Find where the given text appears and provide that cell's center as [x, y] coordinate. 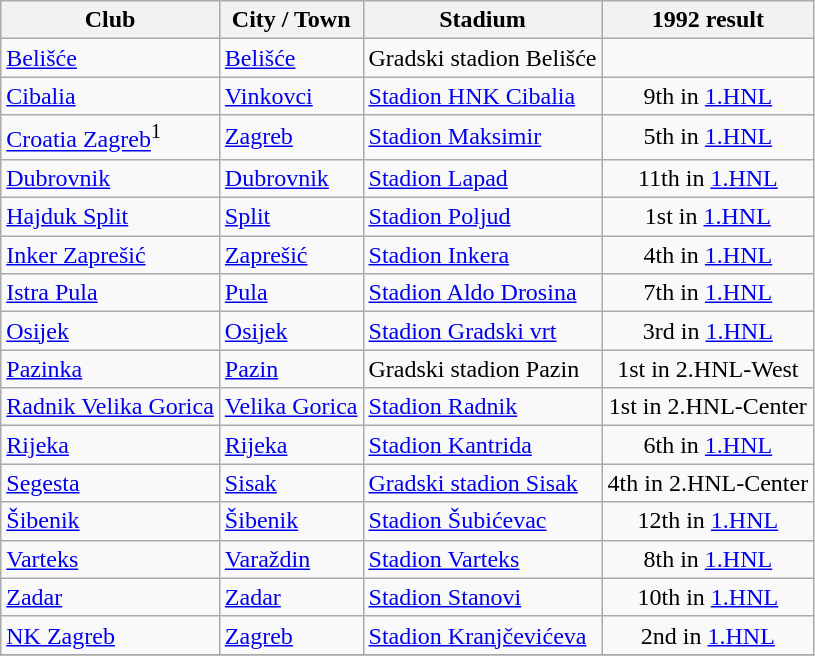
Stadion Lapad [482, 178]
City / Town [291, 20]
10th in 1.HNL [708, 597]
Pazin [291, 369]
9th in 1.HNL [708, 96]
Varaždin [291, 559]
Stadion Poljud [482, 217]
Stadion Stanovi [482, 597]
2nd in 1.HNL [708, 635]
Sisak [291, 483]
Radnik Velika Gorica [110, 407]
Stadion Maksimir [482, 138]
Stadion Inkera [482, 255]
Pula [291, 293]
Varteks [110, 559]
Segesta [110, 483]
Stadion Gradski vrt [482, 331]
NK Zagreb [110, 635]
Stadium [482, 20]
1st in 1.HNL [708, 217]
Cibalia [110, 96]
Gradski stadion Belišće [482, 58]
Club [110, 20]
8th in 1.HNL [708, 559]
1992 result [708, 20]
7th in 1.HNL [708, 293]
Vinkovci [291, 96]
Inker Zaprešić [110, 255]
11th in 1.HNL [708, 178]
Stadion Šubićevac [482, 521]
12th in 1.HNL [708, 521]
Stadion Varteks [482, 559]
Stadion Radnik [482, 407]
Stadion Kantrida [482, 445]
Stadion Kranjčevićeva [482, 635]
Istra Pula [110, 293]
Velika Gorica [291, 407]
5th in 1.HNL [708, 138]
Split [291, 217]
Zaprešić [291, 255]
3rd in 1.HNL [708, 331]
Gradski stadion Pazin [482, 369]
1st in 2.HNL-Center [708, 407]
Pazinka [110, 369]
Gradski stadion Sisak [482, 483]
Hajduk Split [110, 217]
6th in 1.HNL [708, 445]
1st in 2.HNL-West [708, 369]
4th in 1.HNL [708, 255]
Croatia Zagreb1 [110, 138]
Stadion HNK Cibalia [482, 96]
Stadion Aldo Drosina [482, 293]
4th in 2.HNL-Center [708, 483]
